Extract the (X, Y) coordinate from the center of the cell holding the provided text.  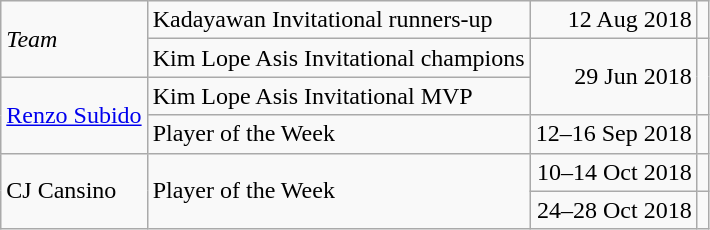
Kadayawan Invitational runners-up (338, 20)
Kim Lope Asis Invitational MVP (338, 96)
Kim Lope Asis Invitational champions (338, 58)
Team (74, 39)
12 Aug 2018 (614, 20)
29 Jun 2018 (614, 77)
10–14 Oct 2018 (614, 172)
12–16 Sep 2018 (614, 134)
CJ Cansino (74, 191)
24–28 Oct 2018 (614, 210)
Renzo Subido (74, 115)
